For the text-containing cell, return its midpoint in [x, y] coordinate format. 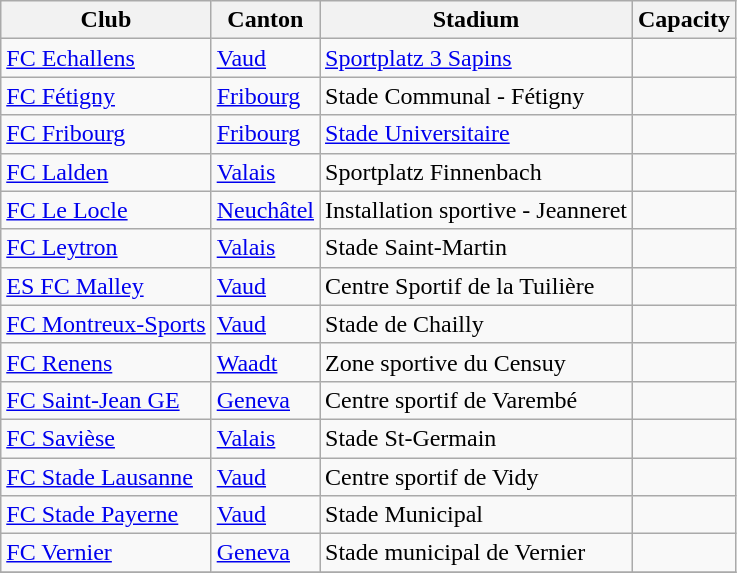
Stade de Chailly [476, 324]
FC Echallens [106, 58]
Club [106, 20]
Installation sportive - Jeanneret [476, 210]
FC Fribourg [106, 134]
Canton [265, 20]
FC Stade Payerne [106, 515]
Sportplatz Finnenbach [476, 172]
FC Vernier [106, 553]
FC Renens [106, 362]
FC Lalden [106, 172]
Stade Saint-Martin [476, 248]
Sportplatz 3 Sapins [476, 58]
Stade Municipal [476, 515]
FC Leytron [106, 248]
Stade Universitaire [476, 134]
FC Fétigny [106, 96]
Stade Communal - Fétigny [476, 96]
FC Savièse [106, 438]
Stade St-Germain [476, 438]
FC Saint-Jean GE [106, 400]
Neuchâtel [265, 210]
Capacity [684, 20]
Centre sportif de Varembé [476, 400]
Zone sportive du Censuy [476, 362]
FC Le Locle [106, 210]
Waadt [265, 362]
Stade municipal de Vernier [476, 553]
Centre sportif de Vidy [476, 477]
FC Montreux-Sports [106, 324]
ES FC Malley [106, 286]
FC Stade Lausanne [106, 477]
Centre Sportif de la Tuilière [476, 286]
Stadium [476, 20]
